Return the [x, y] coordinate for the center point of the cell that contains the specified text.  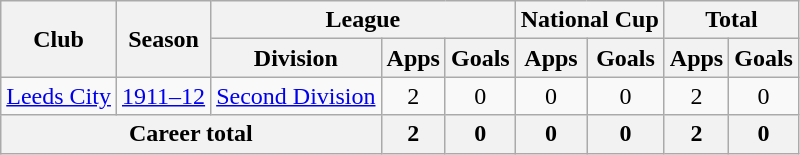
Career total [191, 134]
National Cup [590, 20]
Leeds City [59, 96]
Club [59, 39]
1911–12 [163, 96]
Second Division [296, 96]
League [364, 20]
Season [163, 39]
Division [296, 58]
Total [731, 20]
